Extract the [X, Y] coordinate from the center of the cell holding the provided text.  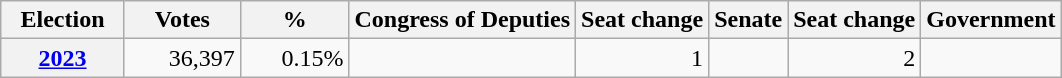
1 [642, 58]
Election [63, 20]
% [294, 20]
2 [854, 58]
0.15% [294, 58]
Senate [748, 20]
36,397 [182, 58]
Government [991, 20]
2023 [63, 58]
Congress of Deputies [462, 20]
Votes [182, 20]
